Return (X, Y) of the center of cell containing provided text 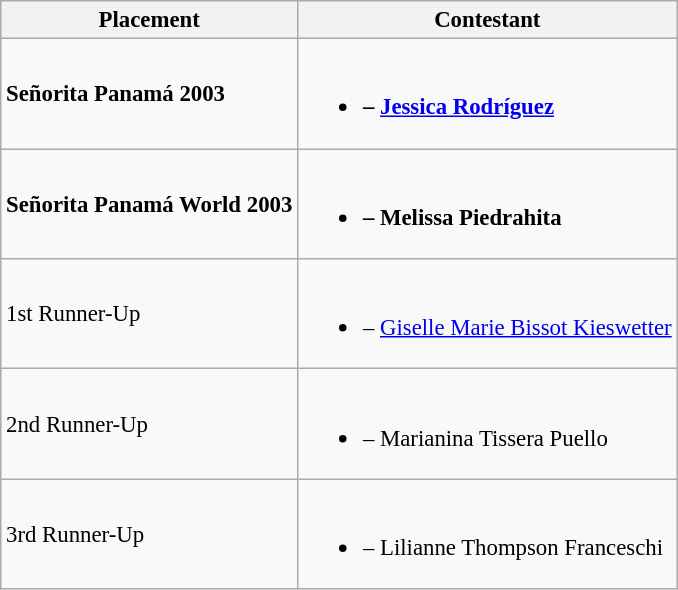
– Giselle Marie Bissot Kieswetter (488, 314)
Contestant (488, 20)
– Jessica Rodríguez (488, 94)
1st Runner-Up (150, 314)
Señorita Panamá 2003 (150, 94)
Señorita Panamá World 2003 (150, 204)
– Lilianne Thompson Franceschi (488, 534)
3rd Runner-Up (150, 534)
2nd Runner-Up (150, 424)
Placement (150, 20)
– Melissa Piedrahita (488, 204)
– Marianina Tissera Puello (488, 424)
